Return the [X, Y] coordinate for the center point of the cell that contains the specified text.  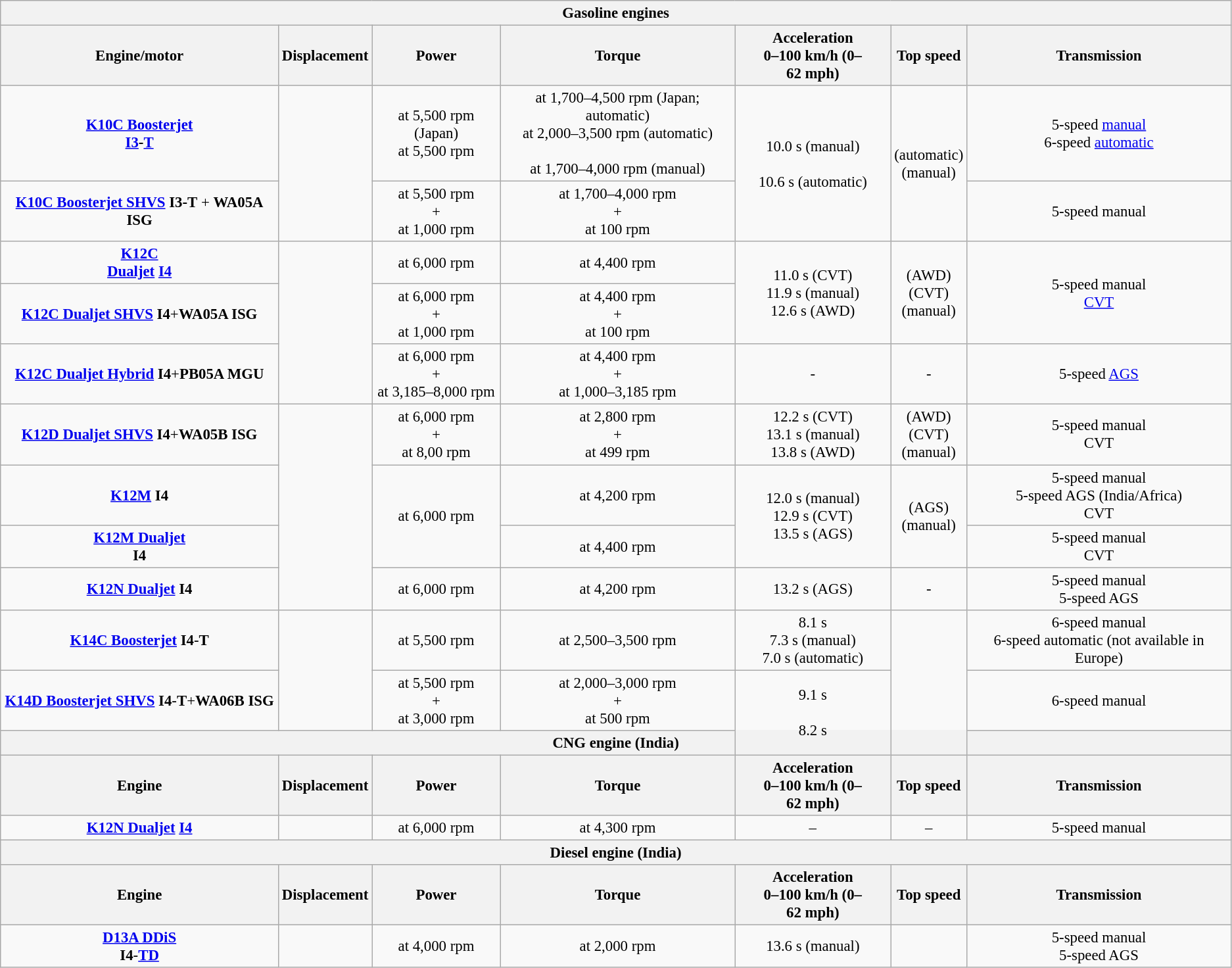
at 5,500 rpm+ at 3,000 rpm [437, 700]
at 4,400 rpm+ at 1,000–3,185 rpm [617, 375]
K10C BoosterjetI3-T [139, 133]
5-speed AGS [1099, 375]
5-speed manual6-speed automatic [1099, 133]
at 2,500–3,500 rpm [617, 640]
6-speed manual [1099, 700]
12.2 s (CVT)13.1 s (manual)13.8 s (AWD) [813, 435]
K14C Boosterjet I4-T [139, 640]
at 2,000–3,000 rpm+ at 500 rpm [617, 700]
at 6,000 rpm+ at 8,00 rpm [437, 435]
8.1 s7.3 s (manual)7.0 s (automatic) [813, 640]
at 4,400 rpm+ at 100 rpm [617, 314]
K12C Dualjet Hybrid I4+PB05A MGU [139, 375]
Engine/motor [139, 56]
at 5,500 rpm+ at 1,000 rpm [437, 212]
11.0 s (CVT)11.9 s (manual)12.6 s (AWD) [813, 293]
at 1,700–4,500 rpm (Japan; automatic) at 2,000–3,500 rpm (automatic) at 1,700–4,000 rpm (manual) [617, 133]
K12D Dualjet SHVS I4+WA05B ISG [139, 435]
10.0 s (manual)10.6 s (automatic) [813, 163]
(AGS) (manual) [929, 516]
D13A DDiSI4-TD [139, 947]
at 1,700–4,000 rpm+ at 100 rpm [617, 212]
K12M I4 [139, 495]
K12M DualjetI4 [139, 546]
at 2,800 rpm+ at 499 rpm [617, 435]
Diesel engine (India) [616, 852]
9.1 s8.2 s [813, 713]
K14D Boosterjet SHVS I4-T+WA06B ISG [139, 700]
Gasoline engines [616, 13]
13.2 s (AGS) [813, 589]
at 6,000 rpm+ at 1,000 rpm [437, 314]
CNG engine (India) [616, 743]
at 5,500 rpm (Japan) at 5,500 rpm [437, 133]
at 2,000 rpm [617, 947]
(automatic) (manual) [929, 163]
5-speed manual5-speed AGS (India/Africa)CVT [1099, 495]
at 4,300 rpm [617, 828]
at 4,000 rpm [437, 947]
K12C Dualjet SHVS I4+WA05A ISG [139, 314]
K10C Boosterjet SHVS I3-T + WA05A ISG [139, 212]
6-speed manual6-speed automatic (not available in Europe) [1099, 640]
12.0 s (manual)12.9 s (CVT)13.5 s (AGS) [813, 516]
at 6,000 rpm+ at 3,185–8,000 rpm [437, 375]
K12C Dualjet I4 [139, 263]
13.6 s (manual) [813, 947]
at 5,500 rpm [437, 640]
